For the text-containing cell, return its midpoint in (X, Y) coordinate format. 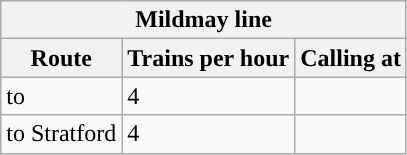
Trains per hour (208, 58)
Route (62, 58)
Calling at (351, 58)
Mildmay line (204, 20)
to (62, 96)
to Stratford (62, 134)
